From the cell containing the given text, extract its center point as (X, Y) coordinate. 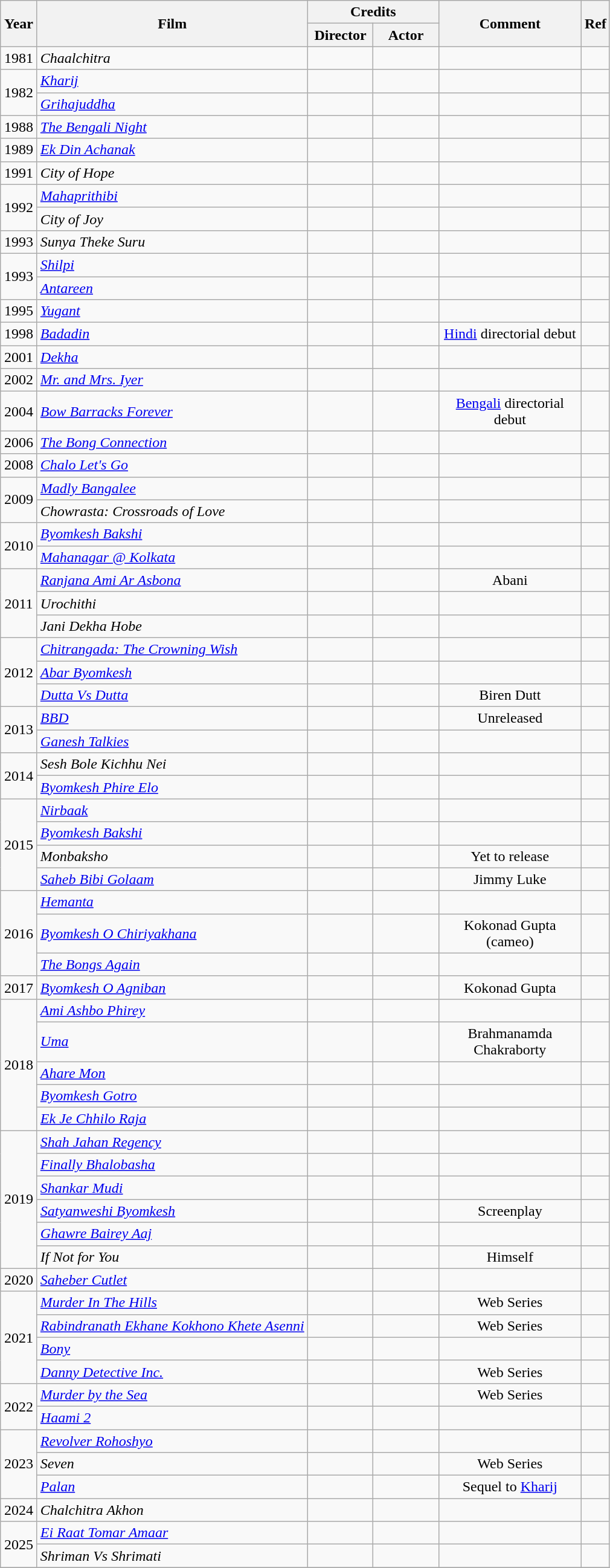
Ghawre Bairey Aaj (172, 1234)
Yet to release (510, 856)
Antareen (172, 288)
1991 (19, 173)
Screenplay (510, 1211)
Yugant (172, 311)
Year (19, 24)
1989 (19, 150)
2012 (19, 672)
Director (341, 35)
If Not for You (172, 1257)
Murder In The Hills (172, 1303)
The Bong Connection (172, 442)
Film (172, 24)
Chalchitra Akhon (172, 1510)
Ek Din Achanak (172, 150)
Byomkesh O Chiriyakhana (172, 933)
2024 (19, 1510)
Ek Je Chhilo Raja (172, 1119)
Dutta Vs Dutta (172, 695)
Sequel to Kharij (510, 1487)
Mahaprithibi (172, 196)
Comment (510, 24)
Kokonad Gupta (510, 987)
Ref (596, 24)
Monbaksho (172, 856)
1998 (19, 334)
Abar Byomkesh (172, 673)
2010 (19, 546)
BBD (172, 718)
Rabindranath Ekhane Kokhono Khete Asenni (172, 1326)
2018 (19, 1065)
Jimmy Luke (510, 879)
2011 (19, 603)
Ganesh Talkies (172, 741)
Unreleased (510, 718)
Shankar Mudi (172, 1188)
Sesh Bole Kichhu Nei (172, 764)
Uma (172, 1042)
2016 (19, 933)
Mr. and Mrs. Iyer (172, 380)
Nirbaak (172, 810)
1992 (19, 207)
Dekha (172, 357)
Ami Ashbo Phirey (172, 1010)
2017 (19, 987)
Brahmanamda Chakraborty (510, 1042)
Palan (172, 1487)
Jani Dekha Hobe (172, 626)
1981 (19, 58)
Byomkesh Phire Elo (172, 787)
Kokonad Gupta (cameo) (510, 933)
Haami 2 (172, 1418)
City of Joy (172, 219)
1995 (19, 311)
Byomkesh O Agniban (172, 987)
Shah Jahan Regency (172, 1142)
Grihajuddha (172, 104)
1982 (19, 92)
The Bongs Again (172, 964)
Ahare Mon (172, 1073)
2004 (19, 411)
Bengali directorial debut (510, 411)
Actor (406, 35)
Mahanagar @ Kolkata (172, 557)
Badadin (172, 334)
Biren Dutt (510, 695)
The Bengali Night (172, 127)
2008 (19, 465)
Finally Bhalobasha (172, 1165)
Shriman Vs Shrimati (172, 1556)
2019 (19, 1199)
Ranjana Ami Ar Asbona (172, 580)
Chitrangada: The Crowning Wish (172, 649)
Murder by the Sea (172, 1395)
Satyanweshi Byomkesh (172, 1211)
2020 (19, 1280)
Saheb Bibi Golaam (172, 879)
Ei Raat Tomar Amaar (172, 1533)
Seven (172, 1464)
Urochithi (172, 603)
Abani (510, 580)
Danny Detective Inc. (172, 1372)
Himself (510, 1257)
Bony (172, 1349)
Bow Barracks Forever (172, 411)
Chowrasta: Crossroads of Love (172, 511)
City of Hope (172, 173)
Byomkesh Gotro (172, 1096)
2013 (19, 730)
2015 (19, 845)
1988 (19, 127)
2001 (19, 357)
2009 (19, 500)
Revolver Rohoshyo (172, 1441)
Hindi directorial debut (510, 334)
Chalo Let's Go (172, 465)
2014 (19, 776)
Chaalchitra (172, 58)
2002 (19, 380)
Kharij (172, 81)
Shilpi (172, 265)
Credits (373, 12)
Sunya Theke Suru (172, 242)
2022 (19, 1406)
2021 (19, 1337)
Hemanta (172, 902)
2023 (19, 1464)
Madly Bangalee (172, 488)
Saheber Cutlet (172, 1280)
2025 (19, 1544)
2006 (19, 442)
